Identify which cell holds the provided text, then report its [X, Y] central coordinate. 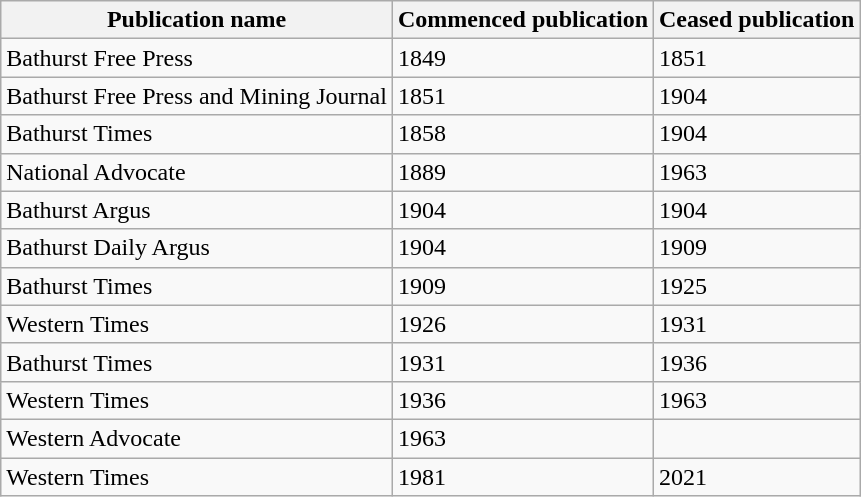
1889 [522, 172]
1849 [522, 58]
Bathurst Argus [197, 210]
Ceased publication [757, 20]
1926 [522, 324]
Bathurst Free Press and Mining Journal [197, 96]
1981 [522, 477]
Publication name [197, 20]
Bathurst Daily Argus [197, 248]
1925 [757, 286]
1858 [522, 134]
National Advocate [197, 172]
Commenced publication [522, 20]
Bathurst Free Press [197, 58]
2021 [757, 477]
Western Advocate [197, 438]
